Detect which cell encompasses the target text, then output its (X, Y) center coordinate. 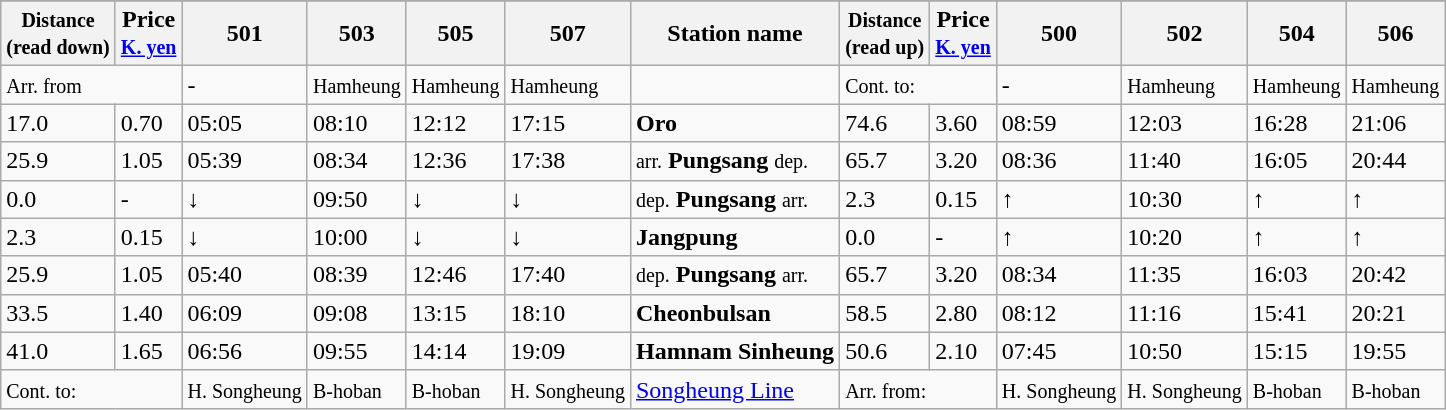
41.0 (58, 351)
506 (1396, 34)
33.5 (58, 313)
14:14 (456, 351)
16:28 (1296, 123)
08:12 (1058, 313)
15:41 (1296, 313)
05:39 (244, 161)
15:15 (1296, 351)
Hamnam Sinheung (734, 351)
0.70 (148, 123)
74.6 (885, 123)
20:21 (1396, 313)
08:36 (1058, 161)
08:39 (356, 275)
Oro (734, 123)
12:46 (456, 275)
12:12 (456, 123)
11:35 (1184, 275)
Arr. from: (918, 389)
11:16 (1184, 313)
05:05 (244, 123)
16:03 (1296, 275)
17:40 (568, 275)
501 (244, 34)
1.40 (148, 313)
50.6 (885, 351)
18:10 (568, 313)
2.80 (964, 313)
09:50 (356, 199)
17:38 (568, 161)
Cheonbulsan (734, 313)
07:45 (1058, 351)
Distance(read down) (58, 34)
10:50 (1184, 351)
09:08 (356, 313)
19:55 (1396, 351)
21:06 (1396, 123)
08:10 (356, 123)
502 (1184, 34)
500 (1058, 34)
17.0 (58, 123)
Jangpung (734, 237)
503 (356, 34)
08:59 (1058, 123)
Station name (734, 34)
1.65 (148, 351)
16:05 (1296, 161)
507 (568, 34)
12:03 (1184, 123)
Arr. from (92, 85)
11:40 (1184, 161)
20:44 (1396, 161)
10:20 (1184, 237)
3.60 (964, 123)
06:56 (244, 351)
13:15 (456, 313)
17:15 (568, 123)
Songheung Line (734, 389)
arr. Pungsang dep. (734, 161)
10:00 (356, 237)
2.10 (964, 351)
Distance(read up) (885, 34)
505 (456, 34)
12:36 (456, 161)
10:30 (1184, 199)
58.5 (885, 313)
06:09 (244, 313)
19:09 (568, 351)
20:42 (1396, 275)
05:40 (244, 275)
09:55 (356, 351)
504 (1296, 34)
